Return [X, Y] of the center of cell containing provided text 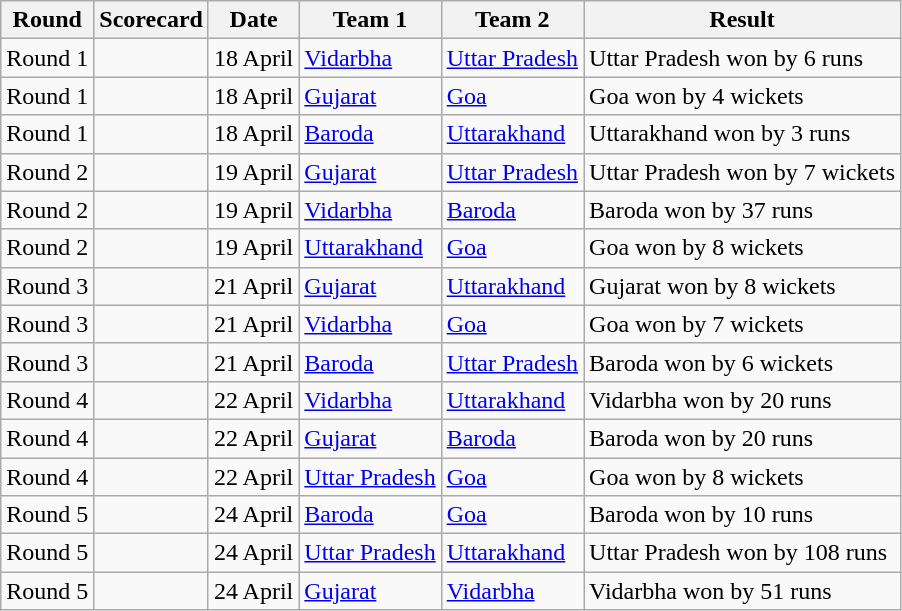
Baroda won by 10 runs [742, 515]
Uttar Pradesh won by 6 runs [742, 58]
Vidarbha won by 20 runs [742, 400]
Baroda won by 20 runs [742, 438]
Team 2 [512, 20]
Uttar Pradesh won by 108 runs [742, 553]
Goa won by 4 wickets [742, 96]
Baroda won by 37 runs [742, 210]
Team 1 [370, 20]
Baroda won by 6 wickets [742, 362]
Uttar Pradesh won by 7 wickets [742, 172]
Date [253, 20]
Round [48, 20]
Goa won by 7 wickets [742, 324]
Scorecard [152, 20]
Uttarakhand won by 3 runs [742, 134]
Result [742, 20]
Gujarat won by 8 wickets [742, 286]
Vidarbha won by 51 runs [742, 591]
